Extract the [X, Y] coordinate from the center of the cell holding the provided text.  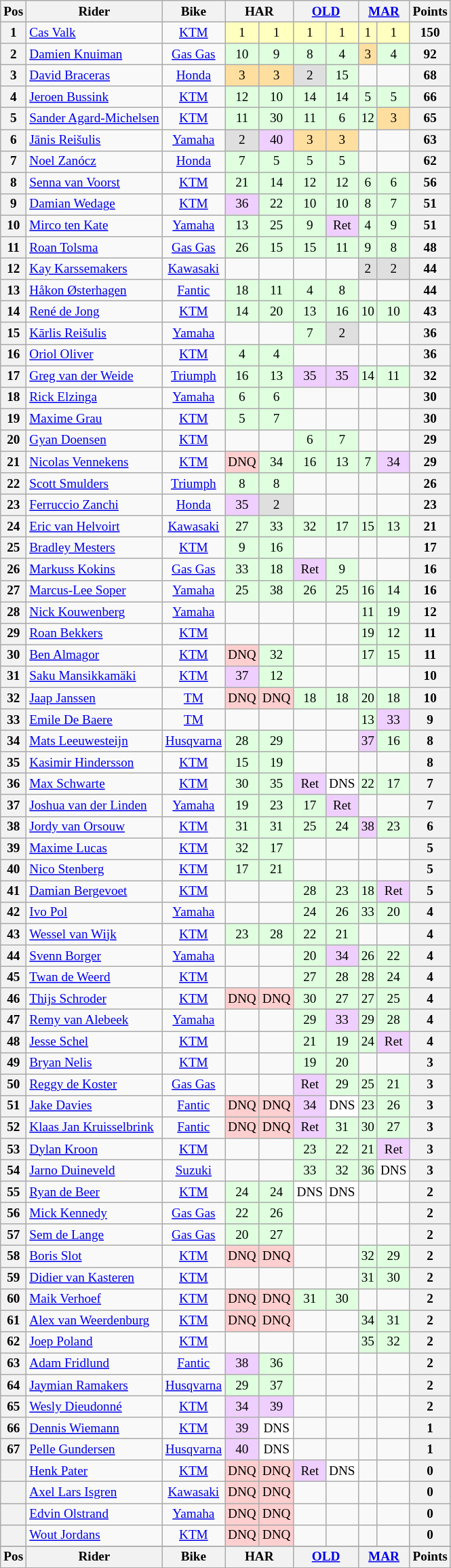
49 [14, 1063]
Roan Bekkers [95, 634]
Mirco ten Kate [95, 226]
Jaap Janssen [95, 698]
Twan de Weerd [95, 977]
Wout Jordans [95, 1535]
64 [14, 1385]
61 [14, 1321]
Mick Kennedy [95, 1213]
50 [14, 1085]
58 [14, 1257]
Thijs Schroder [95, 999]
Noel Zanócz [95, 161]
Edvin Olstrand [95, 1514]
Jaymian Ramakers [95, 1385]
Emile De Baere [95, 720]
Håkon Østerhagen [95, 290]
Rick Elzinga [95, 398]
45 [14, 977]
Scott Smulders [95, 484]
Remy van Alebeek [95, 1020]
Mats Leeuwesteijn [95, 741]
Bradley Mesters [95, 548]
Markuss Kokins [95, 569]
Dylan Kroon [95, 1149]
Eric van Helvoirt [95, 527]
Ryan de Beer [95, 1192]
Roan Tolsma [95, 248]
Jānis Reišulis [95, 140]
Max Schwarte [95, 784]
60 [14, 1299]
Damian Bergevoet [95, 892]
68 [430, 75]
Axel Lars Isgren [95, 1493]
46 [14, 999]
Sander Agard-Michelsen [95, 119]
Jordy van Orsouw [95, 827]
54 [14, 1170]
55 [14, 1192]
Gyan Doensen [95, 440]
Jarno Duineveld [95, 1170]
67 [14, 1449]
53 [14, 1149]
Nick Kouwenberg [95, 612]
David Braceras [95, 75]
150 [430, 33]
Alex van Weerdenburg [95, 1321]
Kārlis Reišulis [95, 333]
52 [14, 1128]
Marcus-Lee Soper [95, 591]
Maik Verhoef [95, 1299]
Cas Valk [95, 33]
Bryan Nelis [95, 1063]
Didier van Kasteren [95, 1278]
Greg van der Weide [95, 376]
Reggy de Koster [95, 1085]
Ben Almagor [95, 655]
Jesse Schel [95, 1041]
Ivo Pol [95, 913]
Dennis Wiemann [95, 1428]
Kay Karssemakers [95, 269]
René de Jong [95, 312]
Nicolas Vennekens [95, 462]
Damien Knuiman [95, 54]
Joep Poland [95, 1342]
Wessel van Wijk [95, 934]
Klaas Jan Kruisselbrink [95, 1128]
Jeroen Bussink [95, 97]
42 [14, 913]
Joshua van der Linden [95, 805]
Suzuki [193, 1170]
59 [14, 1278]
Kasimir Hindersson [95, 763]
Pelle Gundersen [95, 1449]
Sem de Lange [95, 1235]
57 [14, 1235]
Henk Pater [95, 1471]
Boris Slot [95, 1257]
Adam Fridlund [95, 1364]
Maxime Lucas [95, 849]
Nico Stenberg [95, 870]
41 [14, 892]
Jake Davies [95, 1106]
47 [14, 1020]
Wesly Dieudonné [95, 1407]
92 [430, 54]
Senna van Voorst [95, 183]
Damian Wedage [95, 204]
Svenn Borger [95, 956]
Maxime Grau [95, 419]
Oriol Oliver [95, 355]
Ferruccio Zanchi [95, 505]
Saku Mansikkamäki [95, 676]
